Find where the given text appears and provide that cell's center as [X, Y] coordinate. 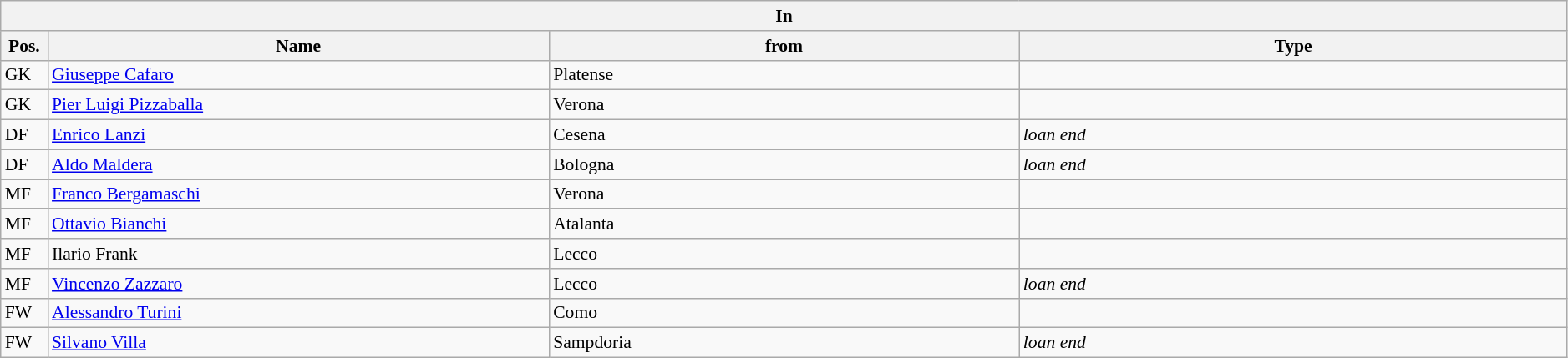
Silvano Villa [298, 343]
Platense [784, 75]
Atalanta [784, 224]
Sampdoria [784, 343]
Como [784, 313]
Franco Bergamaschi [298, 194]
Giuseppe Cafaro [298, 75]
Vincenzo Zazzaro [298, 284]
Bologna [784, 164]
Pos. [24, 46]
Type [1293, 46]
from [784, 46]
Cesena [784, 135]
Alessandro Turini [298, 313]
Ottavio Bianchi [298, 224]
Aldo Maldera [298, 164]
Name [298, 46]
Enrico Lanzi [298, 135]
In [784, 16]
Pier Luigi Pizzaballa [298, 105]
Ilario Frank [298, 254]
